For the text-containing cell, return its midpoint in [X, Y] coordinate format. 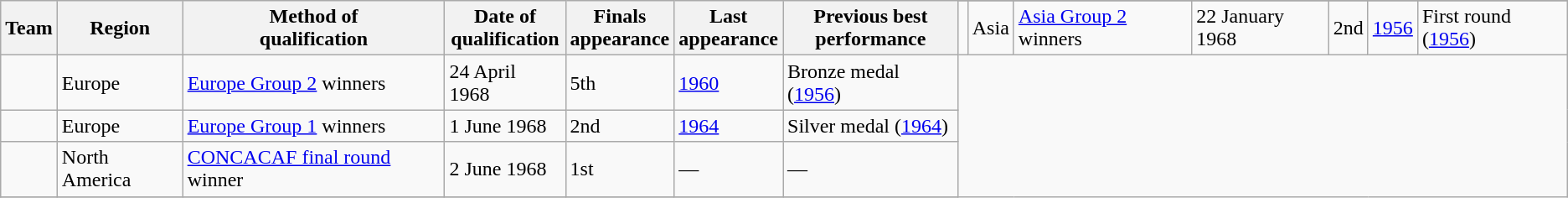
CONCACAF final round winner [313, 169]
First round (1956) [1493, 29]
Lastappearance [729, 29]
Asia Group 2 winners [1102, 29]
Region [120, 29]
Europe Group 2 winners [313, 82]
1964 [729, 126]
Date ofqualification [505, 29]
1960 [729, 82]
Asia [990, 29]
22 January 1968 [1261, 29]
North America [120, 169]
Bronze medal (1956) [870, 82]
Finalsappearance [620, 29]
Silver medal (1964) [870, 126]
1956 [1392, 29]
Previous bestperformance [870, 29]
Team [29, 29]
5th [620, 82]
24 April 1968 [505, 82]
2 June 1968 [505, 169]
Europe Group 1 winners [313, 126]
Method ofqualification [313, 29]
1 June 1968 [505, 126]
1st [620, 169]
